Return the [X, Y] coordinate for the center point of the cell that contains the specified text.  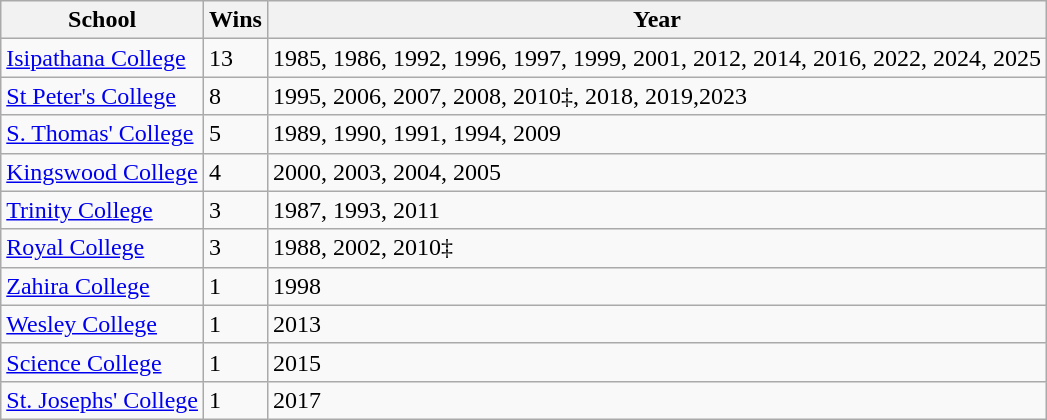
2013 [656, 324]
School [102, 20]
8 [235, 96]
1995, 2006, 2007, 2008, 2010‡, 2018, 2019,2023 [656, 96]
Wesley College [102, 324]
Zahira College [102, 286]
Kingswood College [102, 172]
4 [235, 172]
2017 [656, 400]
5 [235, 134]
Science College [102, 362]
Trinity College [102, 210]
1998 [656, 286]
Wins [235, 20]
1987, 1993, 2011 [656, 210]
1989, 1990, 1991, 1994, 2009 [656, 134]
Year [656, 20]
St Peter's College [102, 96]
2000, 2003, 2004, 2005 [656, 172]
S. Thomas' College [102, 134]
13 [235, 58]
1985, 1986, 1992, 1996, 1997, 1999, 2001, 2012, 2014, 2016, 2022, 2024, 2025 [656, 58]
1988, 2002, 2010‡ [656, 248]
Isipathana College [102, 58]
Royal College [102, 248]
2015 [656, 362]
St. Josephs' College [102, 400]
